Return (x, y) of the center of cell containing provided text 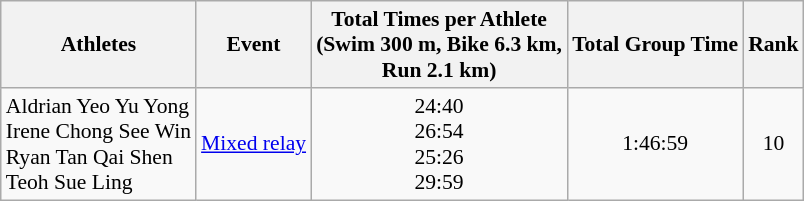
Rank (774, 44)
Aldrian Yeo Yu YongIrene Chong See WinRyan Tan Qai ShenTeoh Sue Ling (98, 144)
Total Times per Athlete(Swim 300 m, Bike 6.3 km, Run 2.1 km) (439, 44)
Total Group Time (655, 44)
10 (774, 144)
Event (254, 44)
24:4026:5425:2629:59 (439, 144)
Athletes (98, 44)
1:46:59 (655, 144)
Mixed relay (254, 144)
